Find where the given text appears and provide that cell's center as [X, Y] coordinate. 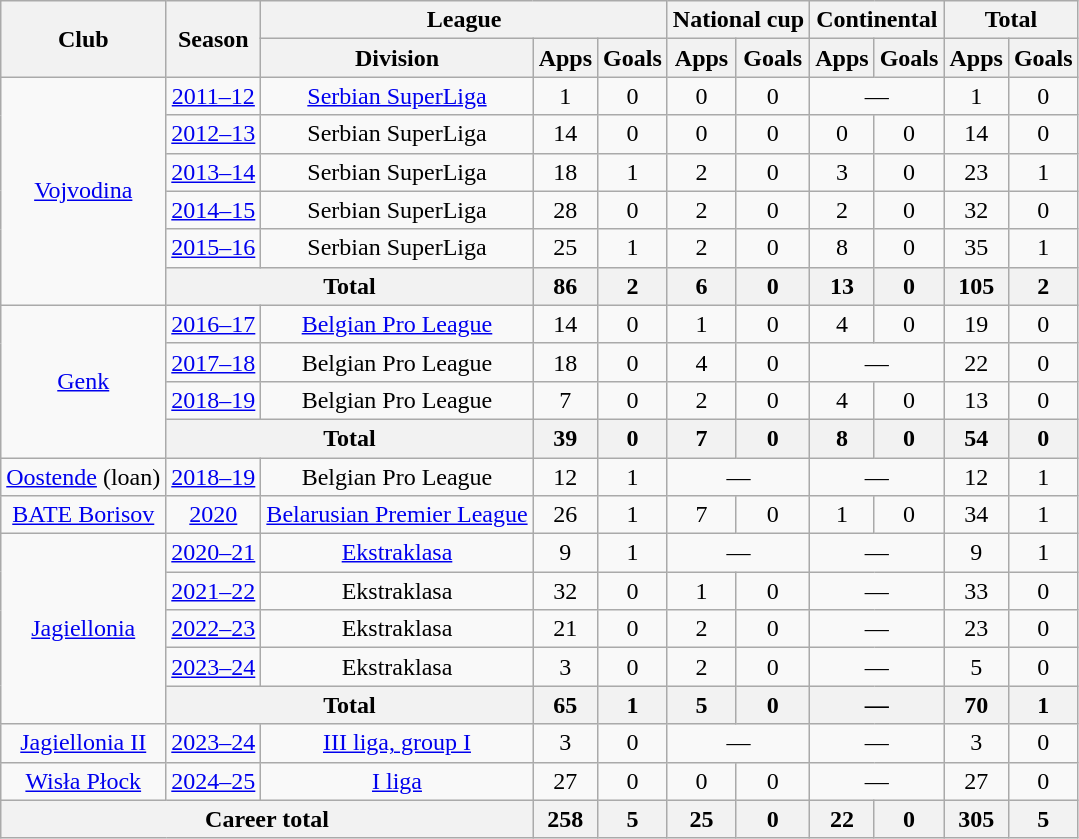
Jagiellonia II [84, 743]
39 [565, 438]
2020 [214, 515]
26 [565, 515]
258 [565, 819]
Continental [877, 20]
2021–22 [214, 591]
Division [397, 58]
Genk [84, 381]
Wisła Płock [84, 781]
III liga, group I [397, 743]
2020–21 [214, 553]
Career total [267, 819]
33 [976, 591]
2012–13 [214, 134]
2013–14 [214, 172]
6 [701, 286]
National cup [738, 20]
Belarusian Premier League [397, 515]
65 [565, 705]
19 [976, 324]
70 [976, 705]
2024–25 [214, 781]
League [464, 20]
Jagiellonia [84, 629]
2011–12 [214, 96]
2022–23 [214, 629]
Oostende (loan) [84, 477]
35 [976, 248]
21 [565, 629]
2016–17 [214, 324]
2017–18 [214, 362]
BATE Borisov [84, 515]
I liga [397, 781]
2015–16 [214, 248]
2014–15 [214, 210]
Club [84, 39]
86 [565, 286]
Vojvodina [84, 191]
305 [976, 819]
34 [976, 515]
28 [565, 210]
105 [976, 286]
Season [214, 39]
54 [976, 438]
